Scan for the cell matching the given text and deliver its [X, Y] coordinate at center. 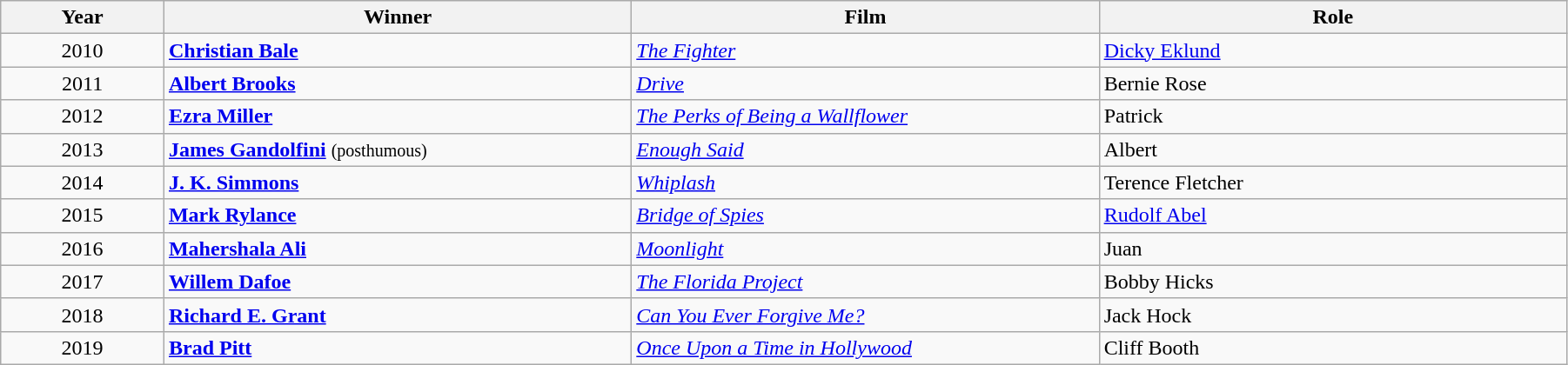
2012 [83, 116]
Whiplash [865, 182]
Ezra Miller [397, 116]
Juan [1333, 249]
2010 [83, 50]
Willem Dafoe [397, 282]
Mark Rylance [397, 216]
Albert [1333, 149]
Richard E. Grant [397, 315]
Bridge of Spies [865, 216]
Bernie Rose [1333, 83]
Year [83, 17]
2016 [83, 249]
James Gandolfini (posthumous) [397, 149]
Enough Said [865, 149]
Terence Fletcher [1333, 182]
2018 [83, 315]
The Fighter [865, 50]
2015 [83, 216]
2017 [83, 282]
2019 [83, 348]
Patrick [1333, 116]
Rudolf Abel [1333, 216]
Brad Pitt [397, 348]
Mahershala Ali [397, 249]
2013 [83, 149]
2011 [83, 83]
Once Upon a Time in Hollywood [865, 348]
Bobby Hicks [1333, 282]
Role [1333, 17]
Albert Brooks [397, 83]
J. K. Simmons [397, 182]
Can You Ever Forgive Me? [865, 315]
Winner [397, 17]
The Florida Project [865, 282]
Cliff Booth [1333, 348]
Moonlight [865, 249]
2014 [83, 182]
Dicky Eklund [1333, 50]
The Perks of Being a Wallflower [865, 116]
Film [865, 17]
Christian Bale [397, 50]
Jack Hock [1333, 315]
Drive [865, 83]
